For the text-containing cell, return its midpoint in (x, y) coordinate format. 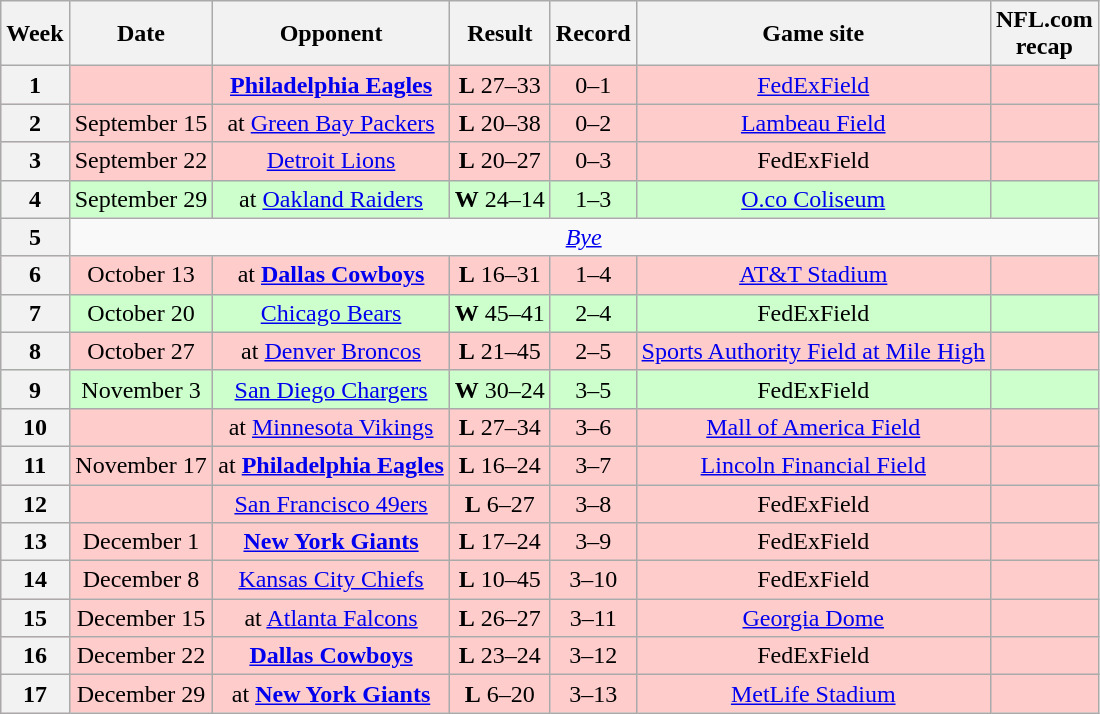
0–1 (593, 85)
October 13 (141, 275)
7 (35, 313)
14 (35, 580)
Sports Authority Field at Mile High (813, 351)
October 20 (141, 313)
Week (35, 34)
Date (141, 34)
3–11 (593, 618)
L 20–38 (500, 123)
Bye (584, 237)
3–8 (593, 503)
Dallas Cowboys (331, 656)
September 15 (141, 123)
December 22 (141, 656)
September 29 (141, 199)
6 (35, 275)
2–4 (593, 313)
L 6–27 (500, 503)
1–3 (593, 199)
L 16–24 (500, 465)
L 17–24 (500, 542)
15 (35, 618)
November 17 (141, 465)
3–6 (593, 427)
December 15 (141, 618)
L 21–45 (500, 351)
L 26–27 (500, 618)
San Francisco 49ers (331, 503)
2–5 (593, 351)
MetLife Stadium (813, 694)
9 (35, 389)
4 (35, 199)
3–10 (593, 580)
New York Giants (331, 542)
0–3 (593, 161)
W 45–41 (500, 313)
3–5 (593, 389)
at Philadelphia Eagles (331, 465)
Philadelphia Eagles (331, 85)
3–13 (593, 694)
L 20–27 (500, 161)
Kansas City Chiefs (331, 580)
October 27 (141, 351)
Lincoln Financial Field (813, 465)
at Dallas Cowboys (331, 275)
L 23–24 (500, 656)
December 8 (141, 580)
10 (35, 427)
0–2 (593, 123)
W 30–24 (500, 389)
at Atlanta Falcons (331, 618)
12 (35, 503)
Lambeau Field (813, 123)
at Minnesota Vikings (331, 427)
NFL.comrecap (1044, 34)
L 6–20 (500, 694)
December 1 (141, 542)
AT&T Stadium (813, 275)
11 (35, 465)
W 24–14 (500, 199)
3–12 (593, 656)
5 (35, 237)
December 29 (141, 694)
Detroit Lions (331, 161)
November 3 (141, 389)
Opponent (331, 34)
at Green Bay Packers (331, 123)
Chicago Bears (331, 313)
Georgia Dome (813, 618)
L 27–33 (500, 85)
3–7 (593, 465)
O.co Coliseum (813, 199)
L 27–34 (500, 427)
at Denver Broncos (331, 351)
1–4 (593, 275)
8 (35, 351)
2 (35, 123)
L 10–45 (500, 580)
16 (35, 656)
17 (35, 694)
Record (593, 34)
3–9 (593, 542)
Game site (813, 34)
San Diego Chargers (331, 389)
Mall of America Field (813, 427)
at Oakland Raiders (331, 199)
September 22 (141, 161)
3 (35, 161)
1 (35, 85)
L 16–31 (500, 275)
at New York Giants (331, 694)
13 (35, 542)
Result (500, 34)
